Scan for the cell matching the given text and deliver its (x, y) coordinate at center. 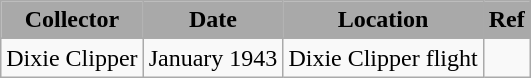
Collector (72, 20)
January 1943 (213, 58)
Dixie Clipper (72, 58)
Location (383, 20)
Dixie Clipper flight (383, 58)
Date (213, 20)
Ref (506, 20)
